Provide the [X, Y] coordinate of the cell's center where the given text is located.  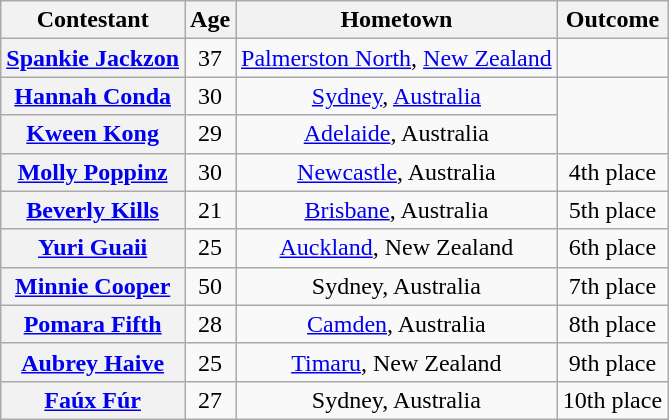
Molly Poppinz [93, 172]
7th place [612, 286]
Palmerston North, New Zealand [397, 58]
27 [210, 400]
Kween Kong [93, 134]
Faúx Fúr [93, 400]
Minnie Cooper [93, 286]
Brisbane, Australia [397, 210]
Age [210, 20]
21 [210, 210]
Outcome [612, 20]
37 [210, 58]
Yuri Guaii [93, 248]
6th place [612, 248]
29 [210, 134]
Auckland, New Zealand [397, 248]
Hannah Conda [93, 96]
10th place [612, 400]
9th place [612, 362]
Camden, Australia [397, 324]
Newcastle, Australia [397, 172]
Pomara Fifth [93, 324]
Contestant [93, 20]
Beverly Kills [93, 210]
5th place [612, 210]
Spankie Jackzon [93, 58]
Hometown [397, 20]
8th place [612, 324]
Adelaide, Australia [397, 134]
28 [210, 324]
50 [210, 286]
4th place [612, 172]
Timaru, New Zealand [397, 362]
Aubrey Haive [93, 362]
